Scan for the cell matching the given text and deliver its (x, y) coordinate at center. 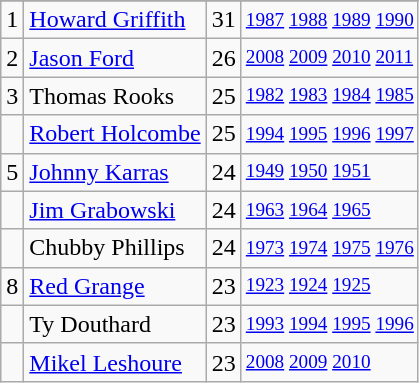
Mikel Leshoure (115, 362)
1973 1974 1975 1976 (330, 248)
Thomas Rooks (115, 96)
1963 1964 1965 (330, 210)
Johnny Karras (115, 172)
1 (12, 20)
2008 2009 2010 2011 (330, 58)
Ty Douthard (115, 324)
1994 1995 1996 1997 (330, 134)
Howard Griffith (115, 20)
Chubby Phillips (115, 248)
2 (12, 58)
26 (224, 58)
1949 1950 1951 (330, 172)
1993 1994 1995 1996 (330, 324)
Jim Grabowski (115, 210)
1982 1983 1984 1985 (330, 96)
Jason Ford (115, 58)
Red Grange (115, 286)
31 (224, 20)
1923 1924 1925 (330, 286)
2008 2009 2010 (330, 362)
5 (12, 172)
Robert Holcombe (115, 134)
3 (12, 96)
8 (12, 286)
1987 1988 1989 1990 (330, 20)
